Scan for the cell matching the given text and deliver its [X, Y] coordinate at center. 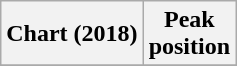
Chart (2018) [72, 34]
Peakposition [189, 34]
